Find where the given text appears and provide that cell's center as (x, y) coordinate. 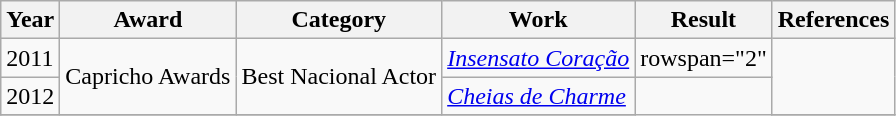
Best Nacional Actor (339, 77)
Award (148, 20)
Capricho Awards (148, 77)
2012 (30, 96)
Year (30, 20)
Work (538, 20)
rowspan="2" (704, 58)
Result (704, 20)
Category (339, 20)
2011 (30, 58)
Cheias de Charme (538, 96)
References (834, 20)
Insensato Coração (538, 58)
